Search for the cell housing the specified text and yield its [X, Y] center coordinate. 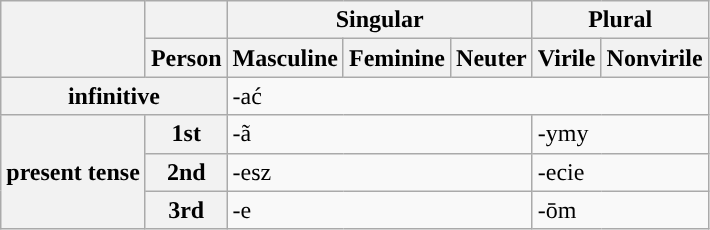
-esz [380, 172]
1st [186, 134]
-ymy [620, 134]
2nd [186, 172]
-e [380, 210]
Singular [380, 20]
-ecie [620, 172]
Masculine [285, 58]
Nonvirile [654, 58]
Feminine [396, 58]
3rd [186, 210]
-ã [380, 134]
Virile [566, 58]
present tense [74, 172]
infinitive [114, 96]
Neuter [492, 58]
Person [186, 58]
-ać [468, 96]
-ōm [620, 210]
Plural [620, 20]
